Output the (X, Y) coordinate of the center of the cell containing the given text.  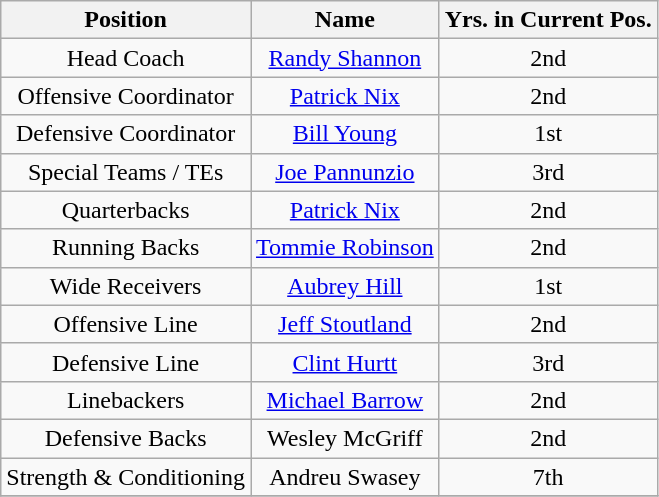
Strength & Conditioning (126, 477)
Clint Hurtt (344, 362)
Randy Shannon (344, 58)
Name (344, 20)
Joe Pannunzio (344, 172)
Offensive Line (126, 324)
Quarterbacks (126, 210)
Bill Young (344, 134)
Jeff Stoutland (344, 324)
Wesley McGriff (344, 438)
Offensive Coordinator (126, 96)
Head Coach (126, 58)
Defensive Coordinator (126, 134)
Wide Receivers (126, 286)
Position (126, 20)
Andreu Swasey (344, 477)
Yrs. in Current Pos. (548, 20)
7th (548, 477)
Special Teams / TEs (126, 172)
Tommie Robinson (344, 248)
Linebackers (126, 400)
Running Backs (126, 248)
Defensive Backs (126, 438)
Michael Barrow (344, 400)
Aubrey Hill (344, 286)
Defensive Line (126, 362)
